Determine the (x, y) coordinate at the center of the cell enclosing the given text.  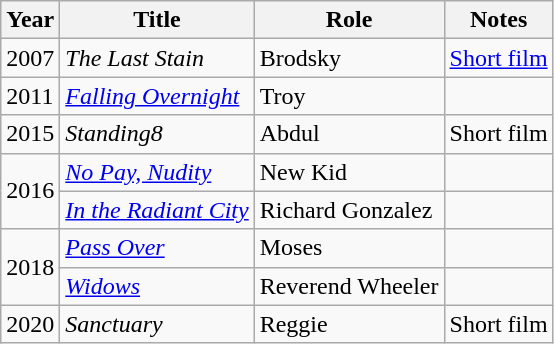
Abdul (349, 134)
Reggie (349, 324)
Reverend Wheeler (349, 286)
Widows (157, 286)
2011 (30, 96)
New Kid (349, 172)
Sanctuary (157, 324)
Pass Over (157, 248)
Role (349, 20)
2018 (30, 267)
Brodsky (349, 58)
2007 (30, 58)
Title (157, 20)
Year (30, 20)
No Pay, Nudity (157, 172)
Standing8 (157, 134)
2016 (30, 191)
Troy (349, 96)
Richard Gonzalez (349, 210)
Moses (349, 248)
2015 (30, 134)
Notes (498, 20)
In the Radiant City (157, 210)
Falling Overnight (157, 96)
2020 (30, 324)
The Last Stain (157, 58)
